Scan for the cell matching the given text and deliver its (X, Y) coordinate at center. 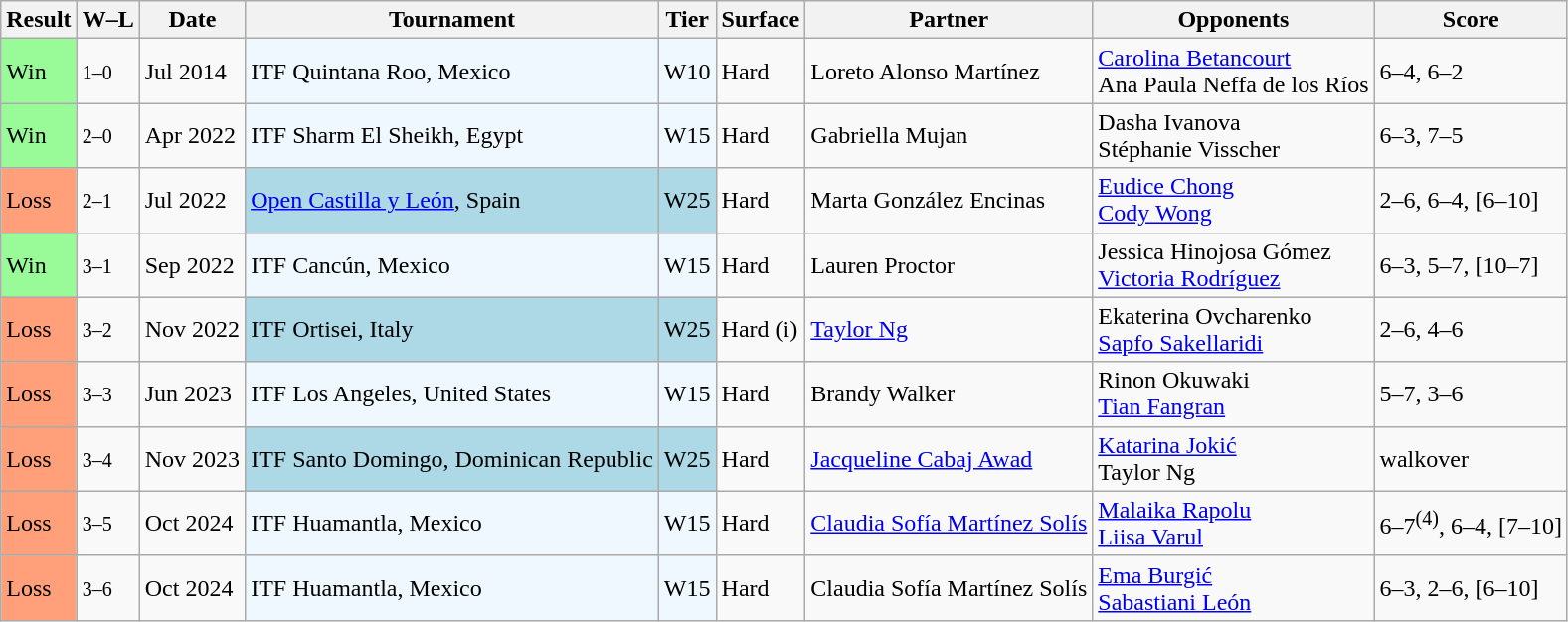
Jun 2023 (192, 393)
Tier (687, 20)
Partner (949, 20)
6–3, 5–7, [10–7] (1471, 264)
3–3 (107, 393)
3–6 (107, 588)
2–6, 4–6 (1471, 330)
6–7(4), 6–4, [7–10] (1471, 523)
Hard (i) (761, 330)
walkover (1471, 459)
6–3, 2–6, [6–10] (1471, 588)
Gabriella Mujan (949, 135)
Jul 2014 (192, 72)
ITF Ortisei, Italy (452, 330)
ITF Quintana Roo, Mexico (452, 72)
1–0 (107, 72)
2–6, 6–4, [6–10] (1471, 201)
3–2 (107, 330)
Surface (761, 20)
2–1 (107, 201)
Marta González Encinas (949, 201)
Score (1471, 20)
Malaika Rapolu Liisa Varul (1233, 523)
Nov 2022 (192, 330)
ITF Los Angeles, United States (452, 393)
2–0 (107, 135)
Katarina Jokić Taylor Ng (1233, 459)
Eudice Chong Cody Wong (1233, 201)
ITF Santo Domingo, Dominican Republic (452, 459)
Date (192, 20)
Carolina Betancourt Ana Paula Neffa de los Ríos (1233, 72)
W–L (107, 20)
5–7, 3–6 (1471, 393)
Apr 2022 (192, 135)
3–4 (107, 459)
Tournament (452, 20)
Result (39, 20)
Brandy Walker (949, 393)
Open Castilla y León, Spain (452, 201)
Ema Burgić Sabastiani León (1233, 588)
3–5 (107, 523)
Jacqueline Cabaj Awad (949, 459)
Jul 2022 (192, 201)
Rinon Okuwaki Tian Fangran (1233, 393)
Nov 2023 (192, 459)
6–3, 7–5 (1471, 135)
6–4, 6–2 (1471, 72)
3–1 (107, 264)
Lauren Proctor (949, 264)
Jessica Hinojosa Gómez Victoria Rodríguez (1233, 264)
Loreto Alonso Martínez (949, 72)
Sep 2022 (192, 264)
W10 (687, 72)
Ekaterina Ovcharenko Sapfo Sakellaridi (1233, 330)
Opponents (1233, 20)
ITF Cancún, Mexico (452, 264)
ITF Sharm El Sheikh, Egypt (452, 135)
Taylor Ng (949, 330)
Dasha Ivanova Stéphanie Visscher (1233, 135)
